Return the [X, Y] coordinate for the center point of the cell that contains the specified text.  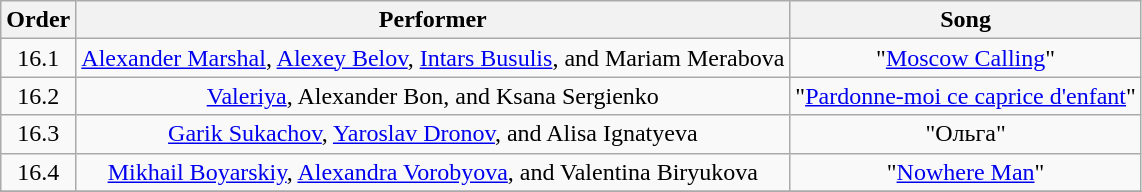
16.4 [38, 172]
16.1 [38, 58]
Valeriya, Alexander Bon, and Ksana Sergienko [433, 96]
"Pardonne-moi ce caprice d'enfant" [966, 96]
Mikhail Boyarskiy, Alexandra Vorobyova, and Valentina Biryukova [433, 172]
Performer [433, 20]
16.2 [38, 96]
Order [38, 20]
Garik Sukachov, Yaroslav Dronov, and Alisa Ignatyeva [433, 134]
"Ольга" [966, 134]
16.3 [38, 134]
"Moscow Calling" [966, 58]
"Nowhere Man" [966, 172]
Song [966, 20]
Alexander Marshal, Alexey Belov, Intars Busulis, and Mariam Merabova [433, 58]
